Scan for the cell matching the given text and deliver its [X, Y] coordinate at center. 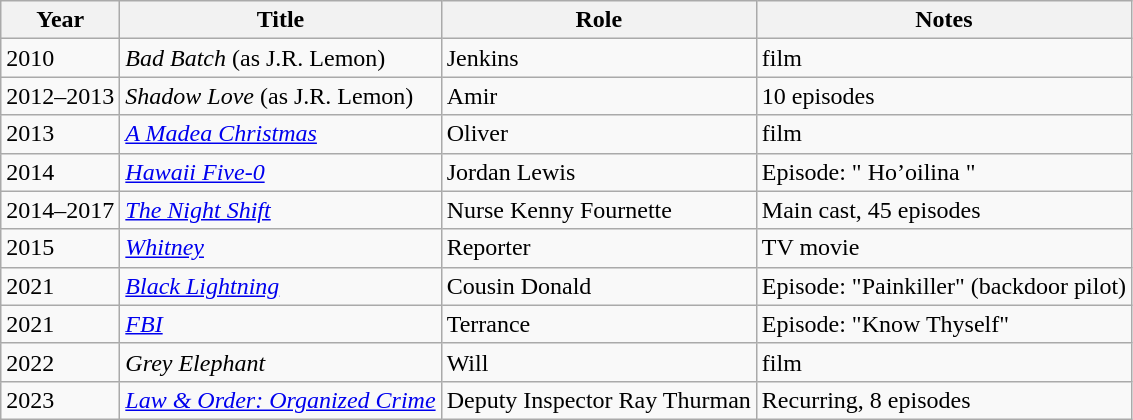
Terrance [598, 324]
Black Lightning [280, 286]
Cousin Donald [598, 286]
Grey Elephant [280, 362]
2014–2017 [60, 210]
Title [280, 20]
Recurring, 8 episodes [944, 400]
Will [598, 362]
Shadow Love (as J.R. Lemon) [280, 96]
Episode: "Know Thyself" [944, 324]
Episode: "Painkiller" (backdoor pilot) [944, 286]
2012–2013 [60, 96]
Year [60, 20]
Main cast, 45 episodes [944, 210]
The Night Shift [280, 210]
Whitney [280, 248]
2010 [60, 58]
Reporter [598, 248]
10 episodes [944, 96]
Episode: " Ho’oilina " [944, 172]
2023 [60, 400]
FBI [280, 324]
Deputy Inspector Ray Thurman [598, 400]
2022 [60, 362]
Bad Batch (as J.R. Lemon) [280, 58]
Jenkins [598, 58]
Jordan Lewis [598, 172]
Nurse Kenny Fournette [598, 210]
2015 [60, 248]
Oliver [598, 134]
2014 [60, 172]
Role [598, 20]
2013 [60, 134]
Law & Order: Organized Crime [280, 400]
TV movie [944, 248]
Notes [944, 20]
Amir [598, 96]
A Madea Christmas [280, 134]
Hawaii Five-0 [280, 172]
